Detect which cell encompasses the target text, then output its [x, y] center coordinate. 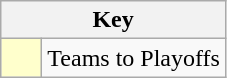
Teams to Playoffs [134, 58]
Key [114, 20]
